Locate the cell with the specified text and output its (X, Y) center coordinate. 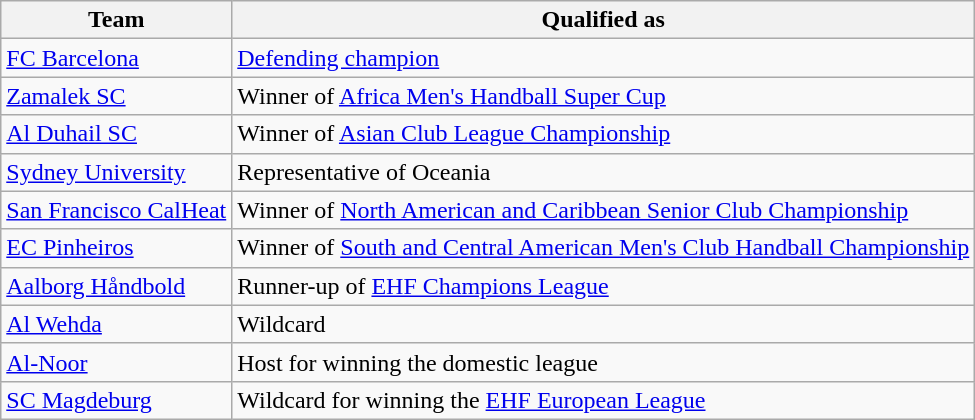
Al Duhail SC (116, 134)
Sydney University (116, 172)
Team (116, 20)
Al Wehda (116, 324)
Qualified as (604, 20)
FC Barcelona (116, 58)
Winner of North American and Caribbean Senior Club Championship (604, 210)
Al-Noor (116, 362)
EC Pinheiros (116, 248)
Aalborg Håndbold (116, 286)
San Francisco CalHeat (116, 210)
Defending champion (604, 58)
Winner of South and Central American Men's Club Handball Championship (604, 248)
Winner of Africa Men's Handball Super Cup (604, 96)
Runner-up of EHF Champions League (604, 286)
Zamalek SC (116, 96)
Winner of Asian Club League Championship (604, 134)
Host for winning the domestic league (604, 362)
SC Magdeburg (116, 400)
Wildcard for winning the EHF European League (604, 400)
Representative of Oceania (604, 172)
Wildcard (604, 324)
